Search for the cell housing the specified text and yield its (x, y) center coordinate. 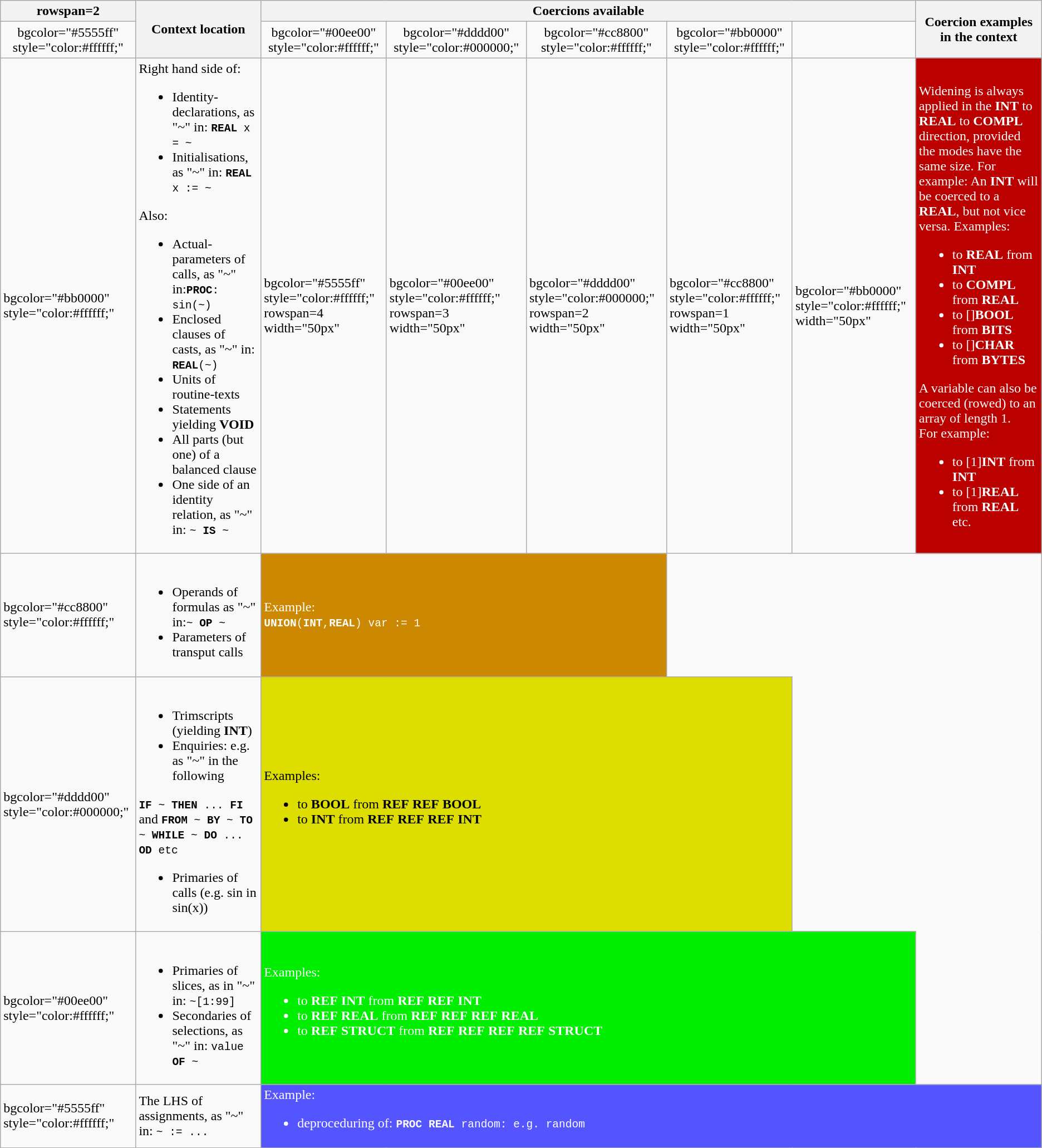
Coercion examples in the context (979, 29)
Coercions available (589, 11)
Example:deproceduring of: PROC REAL random: e.g. random (651, 1116)
bgcolor="#bb0000" style="color:#ffffff;" width="50px" (854, 306)
rowspan=2 (68, 11)
Examples:to BOOL from REF REF BOOLto INT from REF REF REF INT (527, 804)
bgcolor="#cc8800" style="color:#ffffff;" rowspan=1 width="50px" (730, 306)
The LHS of assignments, as "~" in: ~ := ... (198, 1116)
Examples:to REF INT from REF REF INTto REF REAL from REF REF REF REALto REF STRUCT from REF REF REF REF STRUCT (589, 1008)
bgcolor="#5555ff" style="color:#ffffff;" rowspan=4 width="50px" (324, 306)
Example:UNION(INT,REAL) var := 1 (464, 615)
Primaries of slices, as in "~" in: ~[1:99]Secondaries of selections, as "~" in: value OF ~ (198, 1008)
Operands of formulas as "~" in:~ OP ~Parameters of transput calls (198, 615)
bgcolor="#dddd00" style="color:#000000;" rowspan=2 width="50px" (596, 306)
bgcolor="#00ee00" style="color:#ffffff;" rowspan=3 width="50px" (456, 306)
Context location (198, 29)
